Pinpoint the cell where the given text exists, returning its [x, y] midpoint coordinate. 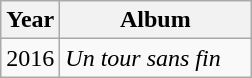
2016 [30, 58]
Year [30, 20]
Album [156, 20]
Un tour sans fin [156, 58]
